Return the (x, y) coordinate for the center point of the cell that contains the specified text.  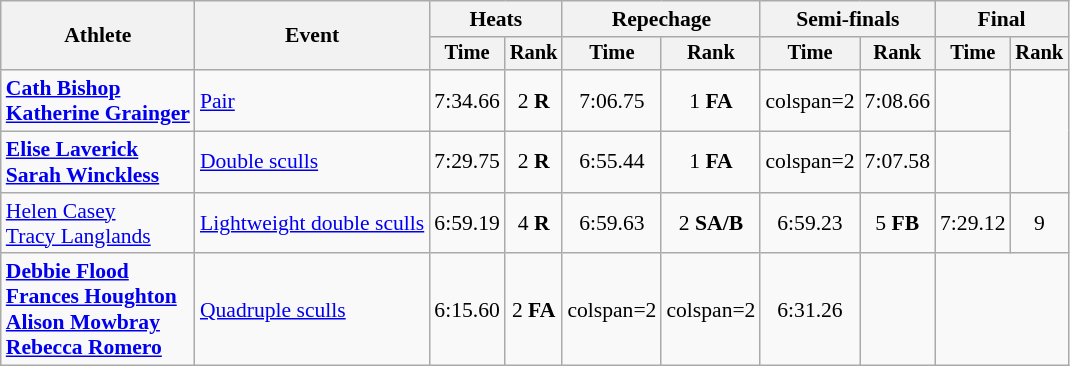
Athlete (98, 36)
7:08.66 (898, 100)
Lightweight double sculls (312, 224)
Pair (312, 100)
Helen CaseyTracy Langlands (98, 224)
7:34.66 (466, 100)
2 FA (534, 310)
7:06.75 (612, 100)
Quadruple sculls (312, 310)
6:15.60 (466, 310)
Event (312, 36)
Repechage (661, 19)
4 R (534, 224)
7:29.75 (466, 162)
Cath BishopKatherine Grainger (98, 100)
Double sculls (312, 162)
6:59.19 (466, 224)
2 SA/B (710, 224)
6:59.63 (612, 224)
6:55.44 (612, 162)
Semi-finals (848, 19)
Heats (496, 19)
Final (1002, 19)
7:07.58 (898, 162)
Debbie FloodFrances HoughtonAlison MowbrayRebecca Romero (98, 310)
Elise LaverickSarah Winckless (98, 162)
6:31.26 (810, 310)
7:29.12 (972, 224)
5 FB (898, 224)
6:59.23 (810, 224)
9 (1040, 224)
